Extract the [x, y] coordinate from the center of the cell holding the provided text.  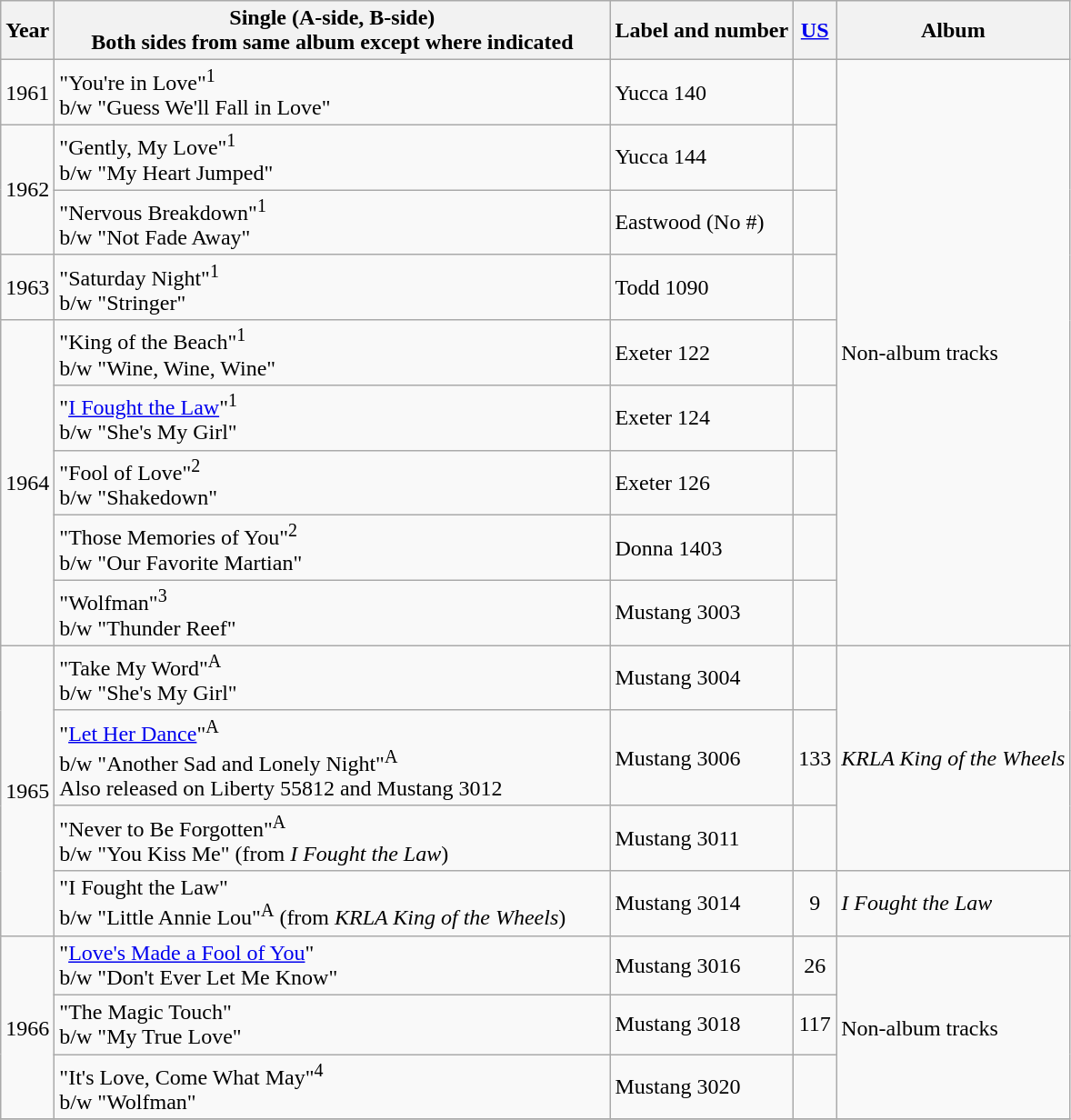
Exeter 124 [702, 418]
"Saturday Night"1b/w "Stringer" [333, 287]
"King of the Beach"1b/w "Wine, Wine, Wine" [333, 353]
Exeter 122 [702, 353]
Mustang 3018 [702, 1025]
"I Fought the Law"b/w "Little Annie Lou"A (from KRLA King of the Wheels) [333, 904]
KRLA King of the Wheels [953, 758]
I Fought the Law [953, 904]
Year [27, 31]
Donna 1403 [702, 548]
Yucca 140 [702, 93]
Mustang 3020 [702, 1087]
Mustang 3011 [702, 838]
Todd 1090 [702, 287]
"Fool of Love"2b/w "Shakedown" [333, 483]
1964 [27, 483]
133 [815, 758]
Eastwood (No #) [702, 223]
117 [815, 1025]
1962 [27, 189]
"I Fought the Law"1b/w "She's My Girl" [333, 418]
9 [815, 904]
Album [953, 31]
26 [815, 965]
1966 [27, 1028]
"The Magic Touch"b/w "My True Love" [333, 1025]
US [815, 31]
"Wolfman"3b/w "Thunder Reef" [333, 613]
"It's Love, Come What May"4b/w "Wolfman" [333, 1087]
"Love's Made a Fool of You"b/w "Don't Ever Let Me Know" [333, 965]
"You're in Love"1b/w "Guess We'll Fall in Love" [333, 93]
"Let Her Dance"Ab/w "Another Sad and Lonely Night"AAlso released on Liberty 55812 and Mustang 3012 [333, 758]
1965 [27, 791]
Mustang 3006 [702, 758]
Exeter 126 [702, 483]
"Never to Be Forgotten"Ab/w "You Kiss Me" (from I Fought the Law) [333, 838]
"Gently, My Love"1b/w "My Heart Jumped" [333, 157]
"Those Memories of You"2b/w "Our Favorite Martian" [333, 548]
Single (A-side, B-side)Both sides from same album except where indicated [333, 31]
Mustang 3016 [702, 965]
Mustang 3014 [702, 904]
Yucca 144 [702, 157]
"Take My Word"Ab/w "She's My Girl" [333, 678]
Label and number [702, 31]
"Nervous Breakdown"1b/w "Not Fade Away" [333, 223]
1961 [27, 93]
1963 [27, 287]
Mustang 3004 [702, 678]
Mustang 3003 [702, 613]
